From the cell containing the given text, extract its center point as [x, y] coordinate. 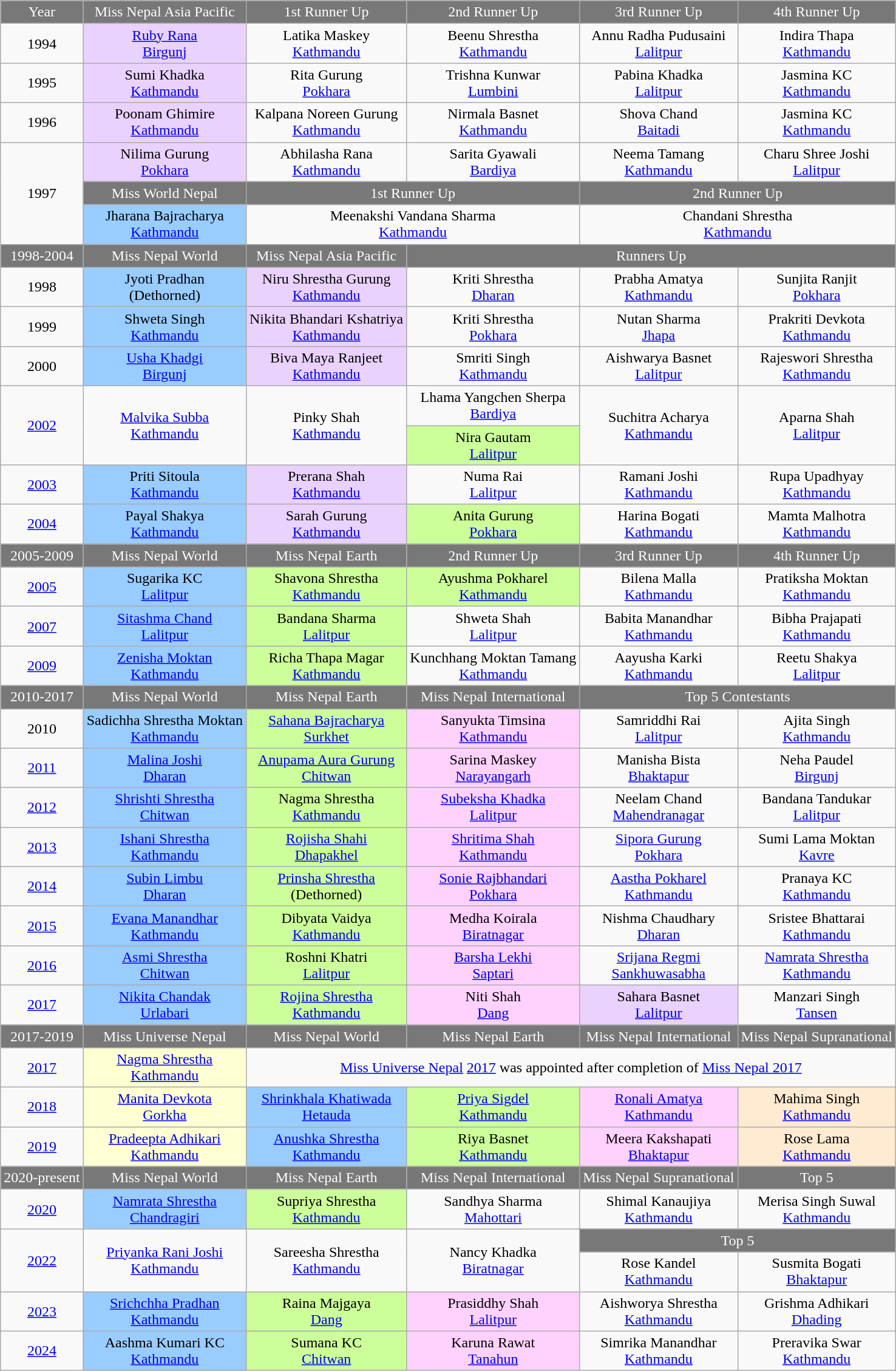
2010-2017 [42, 697]
2023 [42, 1311]
Merisa Singh Suwal Kathmandu [816, 1209]
2020 [42, 1209]
Aishwarya Basnet Lalitpur [659, 366]
Meenakshi Vandana Sharma Kathmandu [413, 225]
Sarah Gurung Kathmandu [326, 525]
Miss Universe Nepal [165, 1036]
Prinsha Shrestha (Dethorned) [326, 886]
Dibyata Vaidya Kathmandu [326, 925]
Pradeepta Adhikari Kathmandu [165, 1146]
Reetu Shakya Lalitpur [816, 665]
Prabha Amatya Kathmandu [659, 287]
Abhilasha Rana Kathmandu [326, 162]
Medha Koirala Biratnagar [493, 925]
Nancy Khadka Biratnagar [493, 1260]
Year [42, 12]
Indira Thapa Kathmandu [816, 44]
Niti Shah Dang [493, 1004]
Charu Shree Joshi Lalitpur [816, 162]
Niru Shrestha Gurung Kathmandu [326, 287]
Sanyukta Timsina Kathmandu [493, 729]
Sandhya Sharma Mahottari [493, 1209]
Pranaya KC Kathmandu [816, 886]
2014 [42, 886]
Sumi Khadka Kathmandu [165, 83]
2017-2019 [42, 1036]
Mamta Malhotra Kathmandu [816, 525]
Shova Chand Baitadi [659, 123]
Nira Gautam Lalitpur [493, 444]
Chandani Shrestha Kathmandu [738, 225]
Miss World Nepal [165, 193]
Lhama Yangchen Sherpa Bardiya [493, 406]
Grishma Adhikari Dhading [816, 1311]
Rose Lama Kathmandu [816, 1146]
Ronali Amatya Kathmandu [659, 1107]
Ramani Joshi Kathmandu [659, 485]
Trishna Kunwar Lumbini [493, 83]
Sahara Basnet Lalitpur [659, 1004]
Nilima Gurung Pokhara [165, 162]
Riya Basnet Kathmandu [493, 1146]
Namrata Shrestha Chandragiri [165, 1209]
2009 [42, 665]
Prasiddhy Shah Lalitpur [493, 1311]
1998 [42, 287]
Aayusha Karki Kathmandu [659, 665]
Namrata Shrestha Kathmandu [816, 965]
Top 5 Contestants [738, 697]
Nutan Sharma Jhapa [659, 327]
Anita Gurung Pokhara [493, 525]
Sristee Bhattarai Kathmandu [816, 925]
Sarina Maskey Narayangarh [493, 767]
Nikita Bhandari Kshatriya Kathmandu [326, 327]
Sareesha Shrestha Kathmandu [326, 1260]
Runners Up [651, 256]
2013 [42, 846]
Srijana Regmi Sankhuwasabha [659, 965]
Malvika Subba Kathmandu [165, 425]
Ayushma Pokharel Kathmandu [493, 587]
Subin Limbu Dharan [165, 886]
Ishani Shrestha Kathmandu [165, 846]
Anupama Aura Gurung Chitwan [326, 767]
Preravika Swar Kathmandu [816, 1350]
Evana Manandhar Kathmandu [165, 925]
Aashma Kumari KC Kathmandu [165, 1350]
Aparna Shah Lalitpur [816, 425]
Samriddhi Rai Lalitpur [659, 729]
Poonam Ghimire Kathmandu [165, 123]
Nirmala Basnet Kathmandu [493, 123]
Priyanka Rani Joshi Kathmandu [165, 1260]
Manzari Singh Tansen [816, 1004]
Rupa Upadhyay Kathmandu [816, 485]
2003 [42, 485]
Susmita Bogati Bhaktapur [816, 1271]
2011 [42, 767]
Bilena Malla Kathmandu [659, 587]
Shrishti Shrestha Chitwan [165, 808]
Barsha Lekhi Saptari [493, 965]
Neha Paudel Birgunj [816, 767]
Biva Maya Ranjeet Kathmandu [326, 366]
Pratiksha Moktan Kathmandu [816, 587]
Rose Kandel Kathmandu [659, 1271]
Shimal Kanaujiya Kathmandu [659, 1209]
Bandana Sharma Lalitpur [326, 627]
Sarita Gyawali Bardiya [493, 162]
Neema Tamang Kathmandu [659, 162]
Latika Maskey Kathmandu [326, 44]
Roshni Khatri Lalitpur [326, 965]
Sunjita Ranjit Pokhara [816, 287]
Sitashma Chand Lalitpur [165, 627]
Rita Gurung Pokhara [326, 83]
Kriti Shrestha Dharan [493, 287]
Karuna Rawat Tanahun [493, 1350]
Nikita Chandak Urlabari [165, 1004]
Prakriti Devkota Kathmandu [816, 327]
Pabina Khadka Lalitpur [659, 83]
Sugarika KC Lalitpur [165, 587]
Subeksha Khadka Lalitpur [493, 808]
Bandana Tandukar Lalitpur [816, 808]
2007 [42, 627]
Priya Sigdel Kathmandu [493, 1107]
Shavona Shrestha Kathmandu [326, 587]
Payal Shakya Kathmandu [165, 525]
Shritima Shah Kathmandu [493, 846]
Harina Bogati Kathmandu [659, 525]
Richa Thapa Magar Kathmandu [326, 665]
Malina Joshi Dharan [165, 767]
Anushka Shrestha Kathmandu [326, 1146]
Ajita Singh Kathmandu [816, 729]
Prerana Shah Kathmandu [326, 485]
Manisha Bista Bhaktapur [659, 767]
Kriti Shrestha Pokhara [493, 327]
2005-2009 [42, 556]
Sahana Bajracharya Surkhet [326, 729]
Zenisha Moktan Kathmandu [165, 665]
Meera Kakshapati Bhaktapur [659, 1146]
Neelam Chand Mahendranagar [659, 808]
2002 [42, 425]
Shweta Shah Lalitpur [493, 627]
Rojina Shrestha Kathmandu [326, 1004]
2015 [42, 925]
2005 [42, 587]
Bibha Prajapati Kathmandu [816, 627]
Usha Khadgi Birgunj [165, 366]
2012 [42, 808]
2000 [42, 366]
Miss Universe Nepal 2017 was appointed after completion of Miss Nepal 2017 [571, 1067]
2024 [42, 1350]
1995 [42, 83]
Annu Radha Pudusaini Lalitpur [659, 44]
Sumana KC Chitwan [326, 1350]
Sumi Lama Moktan Kavre [816, 846]
2019 [42, 1146]
Ruby Rana Birgunj [165, 44]
Numa Rai Lalitpur [493, 485]
2004 [42, 525]
Kalpana Noreen Gurung Kathmandu [326, 123]
Supriya Shrestha Kathmandu [326, 1209]
1994 [42, 44]
Beenu Shrestha Kathmandu [493, 44]
Shrinkhala Khatiwada Hetauda [326, 1107]
Sadichha Shrestha Moktan Kathmandu [165, 729]
Sipora Gurung Pokhara [659, 846]
Nishma Chaudhary Dharan [659, 925]
Smriti Singh Kathmandu [493, 366]
1998-2004 [42, 256]
Srichchha Pradhan Kathmandu [165, 1311]
Asmi Shrestha Chitwan [165, 965]
Aishworya Shrestha Kathmandu [659, 1311]
2018 [42, 1107]
Raina Majgaya Dang [326, 1311]
1999 [42, 327]
Priti Sitoula Kathmandu [165, 485]
Shweta Singh Kathmandu [165, 327]
Jyoti Pradhan (Dethorned) [165, 287]
2010 [42, 729]
1996 [42, 123]
2020-present [42, 1178]
Rojisha Shahi Dhapakhel [326, 846]
Kunchhang Moktan Tamang Kathmandu [493, 665]
Babita Manandhar Kathmandu [659, 627]
2022 [42, 1260]
Jharana Bajracharya Kathmandu [165, 225]
Manita Devkota Gorkha [165, 1107]
Rajeswori Shrestha Kathmandu [816, 366]
Pinky Shah Kathmandu [326, 425]
Sonie Rajbhandari Pokhara [493, 886]
Suchitra Acharya Kathmandu [659, 425]
Aastha Pokharel Kathmandu [659, 886]
Mahima Singh Kathmandu [816, 1107]
1997 [42, 193]
Simrika Manandhar Kathmandu [659, 1350]
2016 [42, 965]
